Identify which cell holds the provided text, then report its [X, Y] central coordinate. 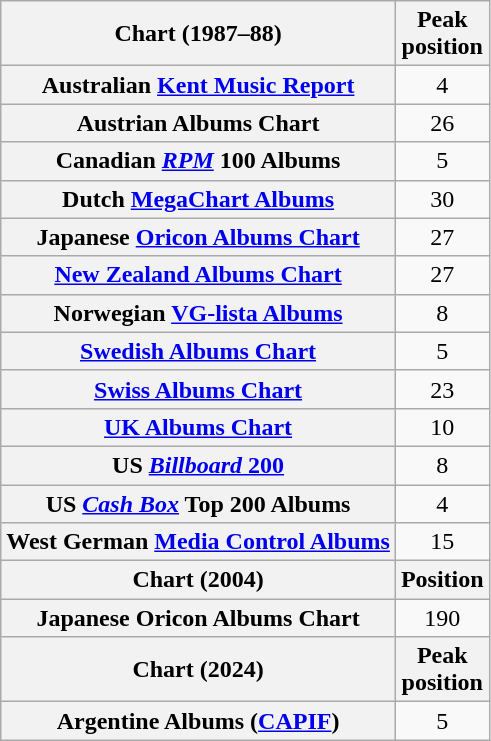
10 [442, 427]
Canadian RPM 100 Albums [198, 161]
Swiss Albums Chart [198, 389]
New Zealand Albums Chart [198, 275]
Argentine Albums (CAPIF) [198, 721]
West German Media Control Albums [198, 542]
190 [442, 618]
Australian Kent Music Report [198, 85]
US Cash Box Top 200 Albums [198, 503]
Chart (2024) [198, 670]
15 [442, 542]
UK Albums Chart [198, 427]
26 [442, 123]
30 [442, 199]
23 [442, 389]
Dutch MegaChart Albums [198, 199]
Austrian Albums Chart [198, 123]
Swedish Albums Chart [198, 351]
US Billboard 200 [198, 465]
Chart (1987–88) [198, 34]
Chart (2004) [198, 580]
Norwegian VG-lista Albums [198, 313]
Position [442, 580]
